From the cell containing the given text, extract its center point as (x, y) coordinate. 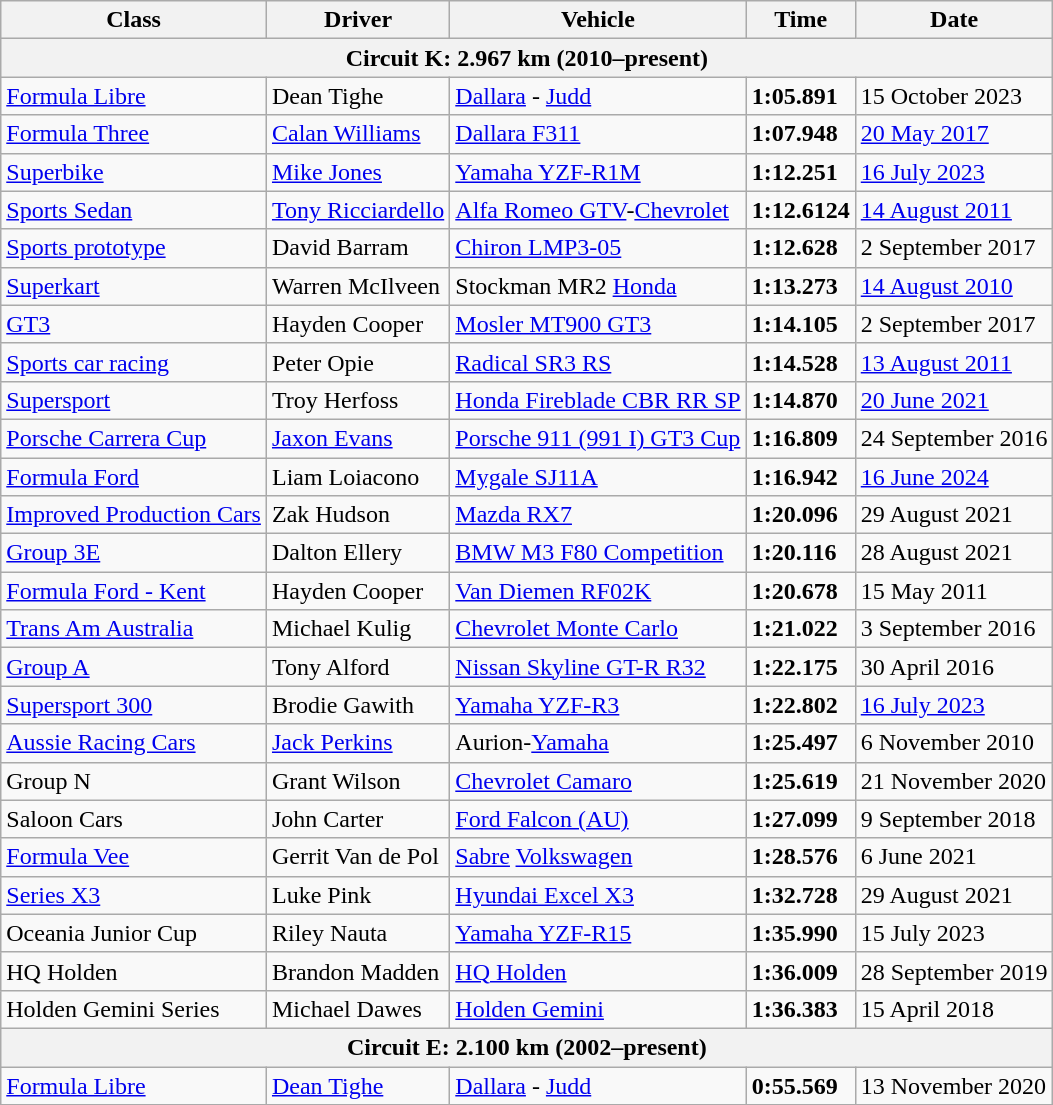
Formula Three (134, 134)
6 November 2010 (954, 743)
Van Diemen RF02K (598, 591)
13 November 2020 (954, 1085)
1:13.273 (800, 286)
Superkart (134, 286)
Formula Ford (134, 477)
Mygale SJ11A (598, 477)
Yamaha YZF-R15 (598, 933)
Nissan Skyline GT-R R32 (598, 667)
1:22.802 (800, 705)
Sabre Volkswagen (598, 857)
Yamaha YZF-R3 (598, 705)
1:12.251 (800, 172)
0:55.569 (800, 1085)
Aussie Racing Cars (134, 743)
John Carter (358, 819)
Mazda RX7 (598, 515)
Honda Fireblade CBR RR SP (598, 400)
Tony Alford (358, 667)
14 August 2010 (954, 286)
14 August 2011 (954, 210)
Stockman MR2 Honda (598, 286)
Sports Sedan (134, 210)
Formula Vee (134, 857)
Brodie Gawith (358, 705)
Jack Perkins (358, 743)
Sports car racing (134, 362)
Mike Jones (358, 172)
16 June 2024 (954, 477)
Class (134, 20)
30 April 2016 (954, 667)
28 August 2021 (954, 553)
1:32.728 (800, 895)
Liam Loiacono (358, 477)
1:16.942 (800, 477)
3 September 2016 (954, 629)
Michael Kulig (358, 629)
9 September 2018 (954, 819)
1:28.576 (800, 857)
Tony Ricciardello (358, 210)
Chevrolet Monte Carlo (598, 629)
Dalton Ellery (358, 553)
1:36.383 (800, 1009)
Circuit K: 2.967 km (2010–present) (527, 58)
15 July 2023 (954, 933)
1:25.497 (800, 743)
BMW M3 F80 Competition (598, 553)
Luke Pink (358, 895)
David Barram (358, 248)
Group N (134, 781)
Porsche 911 (991 I) GT3 Cup (598, 438)
Zak Hudson (358, 515)
Holden Gemini Series (134, 1009)
6 June 2021 (954, 857)
Trans Am Australia (134, 629)
Circuit E: 2.100 km (2002–present) (527, 1047)
13 August 2011 (954, 362)
Gerrit Van de Pol (358, 857)
Dallara F311 (598, 134)
28 September 2019 (954, 971)
1:14.105 (800, 324)
Group 3E (134, 553)
Group A (134, 667)
Jaxon Evans (358, 438)
Alfa Romeo GTV-Chevrolet (598, 210)
Date (954, 20)
Hyundai Excel X3 (598, 895)
1:05.891 (800, 96)
Porsche Carrera Cup (134, 438)
1:14.870 (800, 400)
Formula Ford - Kent (134, 591)
Oceania Junior Cup (134, 933)
1:16.809 (800, 438)
Supersport (134, 400)
Grant Wilson (358, 781)
Vehicle (598, 20)
Warren McIlveen (358, 286)
1:20.678 (800, 591)
GT3 (134, 324)
1:14.528 (800, 362)
Brandon Madden (358, 971)
Superbike (134, 172)
1:20.116 (800, 553)
1:21.022 (800, 629)
15 May 2011 (954, 591)
Aurion-Yamaha (598, 743)
Mosler MT900 GT3 (598, 324)
1:20.096 (800, 515)
Saloon Cars (134, 819)
Supersport 300 (134, 705)
Radical SR3 RS (598, 362)
Calan Williams (358, 134)
Chevrolet Camaro (598, 781)
1:25.619 (800, 781)
Holden Gemini (598, 1009)
Driver (358, 20)
21 November 2020 (954, 781)
Series X3 (134, 895)
20 June 2021 (954, 400)
1:12.628 (800, 248)
24 September 2016 (954, 438)
Improved Production Cars (134, 515)
20 May 2017 (954, 134)
15 October 2023 (954, 96)
1:22.175 (800, 667)
Yamaha YZF-R1M (598, 172)
Ford Falcon (AU) (598, 819)
1:12.6124 (800, 210)
Peter Opie (358, 362)
Michael Dawes (358, 1009)
15 April 2018 (954, 1009)
1:27.099 (800, 819)
Troy Herfoss (358, 400)
1:07.948 (800, 134)
Sports prototype (134, 248)
Chiron LMP3-05 (598, 248)
Time (800, 20)
1:36.009 (800, 971)
1:35.990 (800, 933)
Riley Nauta (358, 933)
